Determine the (X, Y) coordinate at the center of the cell enclosing the given text.  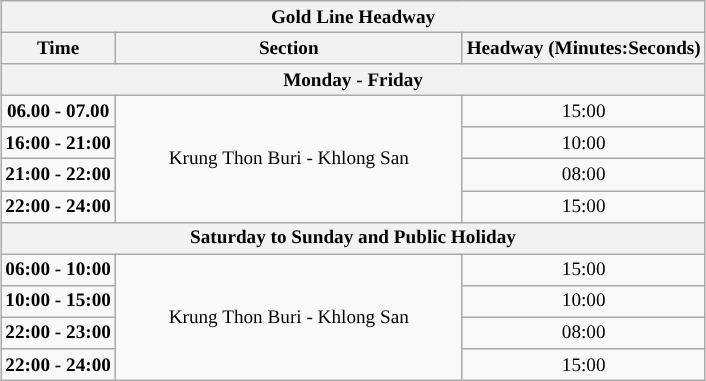
06:00 - 10:00 (58, 270)
Section (288, 48)
06.00 - 07.00 (58, 112)
22:00 - 23:00 (58, 333)
21:00 - 22:00 (58, 175)
16:00 - 21:00 (58, 143)
Gold Line Headway (354, 17)
Time (58, 48)
10:00 - 15:00 (58, 302)
Headway (Minutes:Seconds) (584, 48)
Monday - Friday (354, 80)
Saturday to Sunday and Public Holiday (354, 238)
